Locate the cell with the specified text and output its (X, Y) center coordinate. 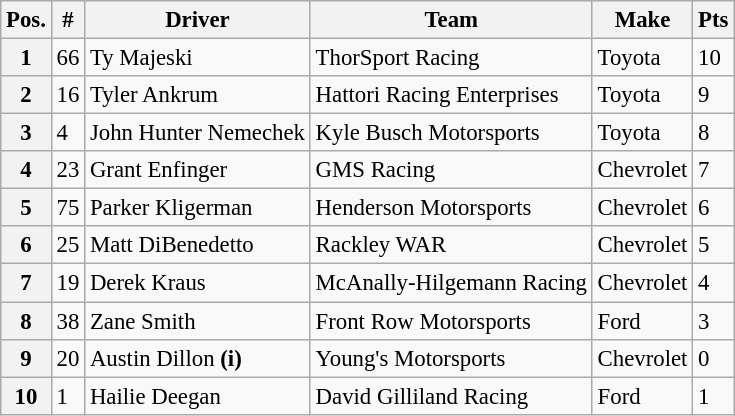
Matt DiBenedetto (198, 245)
Young's Motorsports (451, 358)
Grant Enfinger (198, 170)
2 (26, 95)
McAnally-Hilgemann Racing (451, 283)
Derek Kraus (198, 283)
Driver (198, 20)
Hailie Deegan (198, 396)
Rackley WAR (451, 245)
GMS Racing (451, 170)
Ty Majeski (198, 58)
Pts (714, 20)
Austin Dillon (i) (198, 358)
20 (68, 358)
David Gilliland Racing (451, 396)
Parker Kligerman (198, 208)
66 (68, 58)
Hattori Racing Enterprises (451, 95)
ThorSport Racing (451, 58)
Zane Smith (198, 321)
Henderson Motorsports (451, 208)
# (68, 20)
John Hunter Nemechek (198, 133)
Front Row Motorsports (451, 321)
0 (714, 358)
Kyle Busch Motorsports (451, 133)
19 (68, 283)
23 (68, 170)
Make (642, 20)
Team (451, 20)
Tyler Ankrum (198, 95)
16 (68, 95)
25 (68, 245)
Pos. (26, 20)
38 (68, 321)
75 (68, 208)
